Identify which cell holds the provided text, then report its [X, Y] central coordinate. 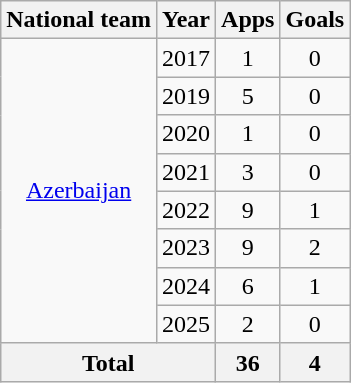
3 [248, 172]
2019 [186, 96]
2022 [186, 210]
National team [79, 20]
Year [186, 20]
6 [248, 286]
Goals [315, 20]
Total [108, 362]
2020 [186, 134]
2024 [186, 286]
4 [315, 362]
2021 [186, 172]
Apps [248, 20]
2025 [186, 324]
Azerbaijan [79, 191]
2023 [186, 248]
2017 [186, 58]
36 [248, 362]
5 [248, 96]
